From the cell containing the given text, extract its center point as [X, Y] coordinate. 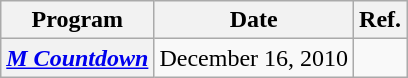
December 16, 2010 [254, 58]
Date [254, 20]
Program [78, 20]
Ref. [380, 20]
M Countdown [78, 58]
